Return [X, Y] of the center of cell containing provided text 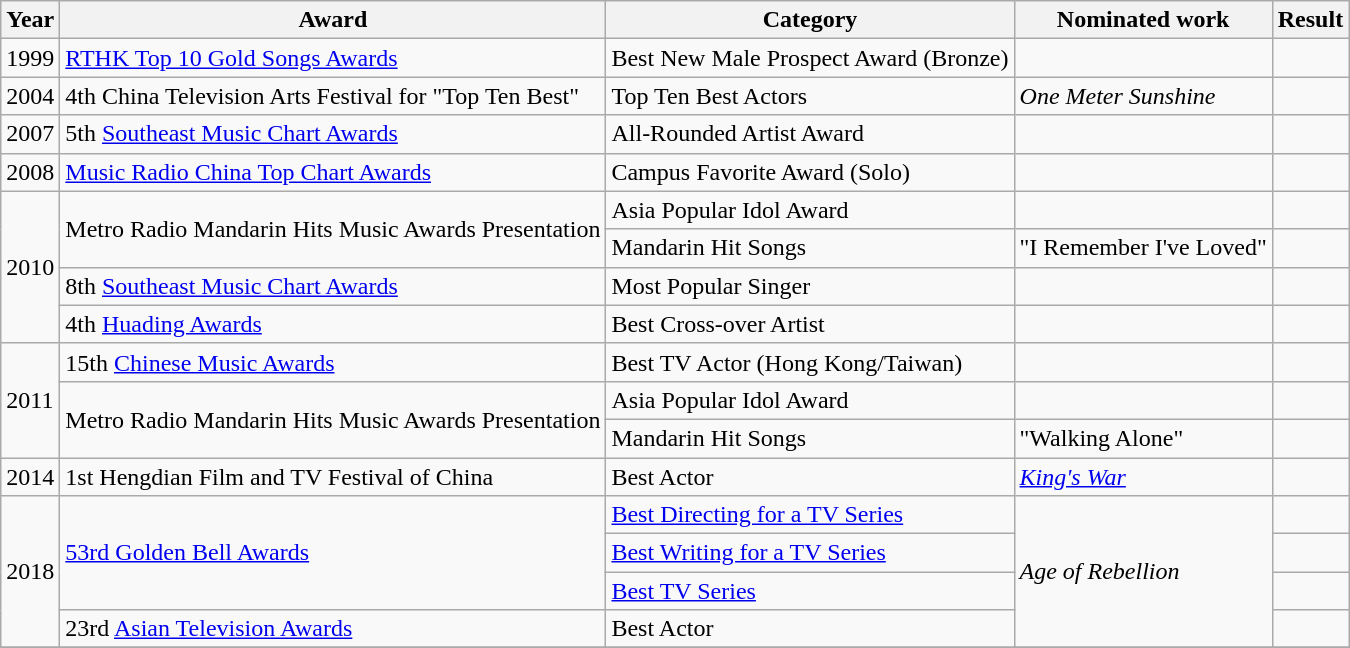
Year [30, 20]
23rd Asian Television Awards [333, 629]
RTHK Top 10 Gold Songs Awards [333, 58]
15th Chinese Music Awards [333, 362]
Category [810, 20]
Best TV Series [810, 591]
2004 [30, 96]
All-Rounded Artist Award [810, 134]
Best New Male Prospect Award (Bronze) [810, 58]
Top Ten Best Actors [810, 96]
8th Southeast Music Chart Awards [333, 286]
2008 [30, 172]
Best Cross-over Artist [810, 324]
"I Remember I've Loved" [1143, 248]
2018 [30, 572]
Campus Favorite Award (Solo) [810, 172]
"Walking Alone" [1143, 438]
2010 [30, 267]
Result [1310, 20]
King's War [1143, 477]
4th Huading Awards [333, 324]
Best TV Actor (Hong Kong/Taiwan) [810, 362]
1999 [30, 58]
2011 [30, 400]
Age of Rebellion [1143, 572]
Most Popular Singer [810, 286]
4th China Television Arts Festival for "Top Ten Best" [333, 96]
Best Writing for a TV Series [810, 553]
Nominated work [1143, 20]
2007 [30, 134]
1st Hengdian Film and TV Festival of China [333, 477]
5th Southeast Music Chart Awards [333, 134]
2014 [30, 477]
53rd Golden Bell Awards [333, 553]
One Meter Sunshine [1143, 96]
Music Radio China Top Chart Awards [333, 172]
Best Directing for a TV Series [810, 515]
Award [333, 20]
